Detect which cell encompasses the target text, then output its (X, Y) center coordinate. 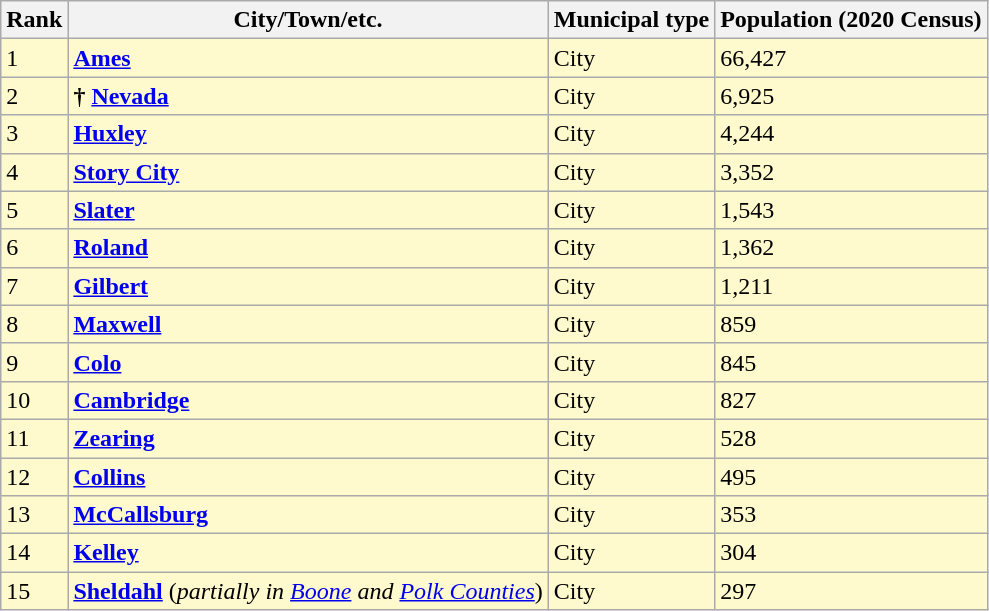
Zearing (308, 438)
495 (851, 477)
Population (2020 Census) (851, 20)
13 (34, 515)
827 (851, 400)
6 (34, 248)
Gilbert (308, 286)
Huxley (308, 134)
1 (34, 58)
Sheldahl (partially in Boone and Polk Counties) (308, 591)
3 (34, 134)
Collins (308, 477)
9 (34, 362)
Ames (308, 58)
4,244 (851, 134)
297 (851, 591)
Slater (308, 210)
304 (851, 553)
Story City (308, 172)
Maxwell (308, 324)
Roland (308, 248)
8 (34, 324)
1,211 (851, 286)
14 (34, 553)
Municipal type (631, 20)
6,925 (851, 96)
10 (34, 400)
1,543 (851, 210)
Colo (308, 362)
859 (851, 324)
7 (34, 286)
McCallsburg (308, 515)
Cambridge (308, 400)
353 (851, 515)
845 (851, 362)
4 (34, 172)
3,352 (851, 172)
City/Town/etc. (308, 20)
Kelley (308, 553)
1,362 (851, 248)
66,427 (851, 58)
11 (34, 438)
15 (34, 591)
528 (851, 438)
† Nevada (308, 96)
12 (34, 477)
Rank (34, 20)
2 (34, 96)
5 (34, 210)
